Search for the cell housing the specified text and yield its (x, y) center coordinate. 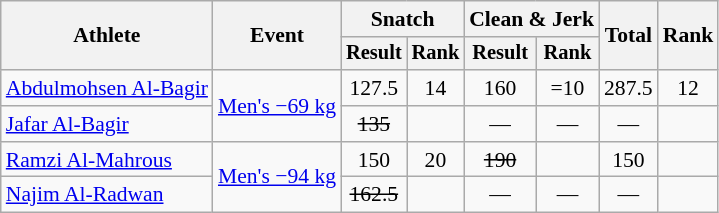
287.5 (628, 88)
12 (688, 88)
135 (374, 124)
Abdulmohsen Al-Bagir (107, 88)
20 (436, 160)
190 (500, 160)
160 (500, 88)
Event (277, 36)
Clean & Jerk (532, 19)
162.5 (374, 195)
Total (628, 36)
14 (436, 88)
Men's −69 kg (277, 106)
Jafar Al-Bagir (107, 124)
Athlete (107, 36)
Men's −94 kg (277, 178)
Najim Al-Radwan (107, 195)
127.5 (374, 88)
Ramzi Al-Mahrous (107, 160)
=10 (568, 88)
Snatch (402, 19)
